Extract the (x, y) coordinate from the center of the cell holding the provided text.  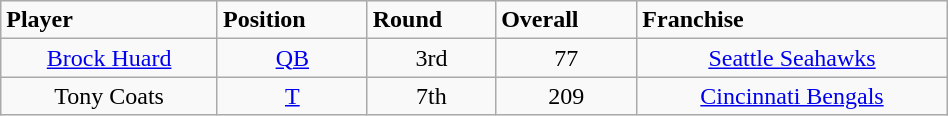
QB (292, 58)
Round (431, 20)
Tony Coats (110, 96)
T (292, 96)
Overall (566, 20)
Brock Huard (110, 58)
209 (566, 96)
Position (292, 20)
3rd (431, 58)
7th (431, 96)
Franchise (792, 20)
Seattle Seahawks (792, 58)
Player (110, 20)
Cincinnati Bengals (792, 96)
77 (566, 58)
